Detect which cell encompasses the target text, then output its [x, y] center coordinate. 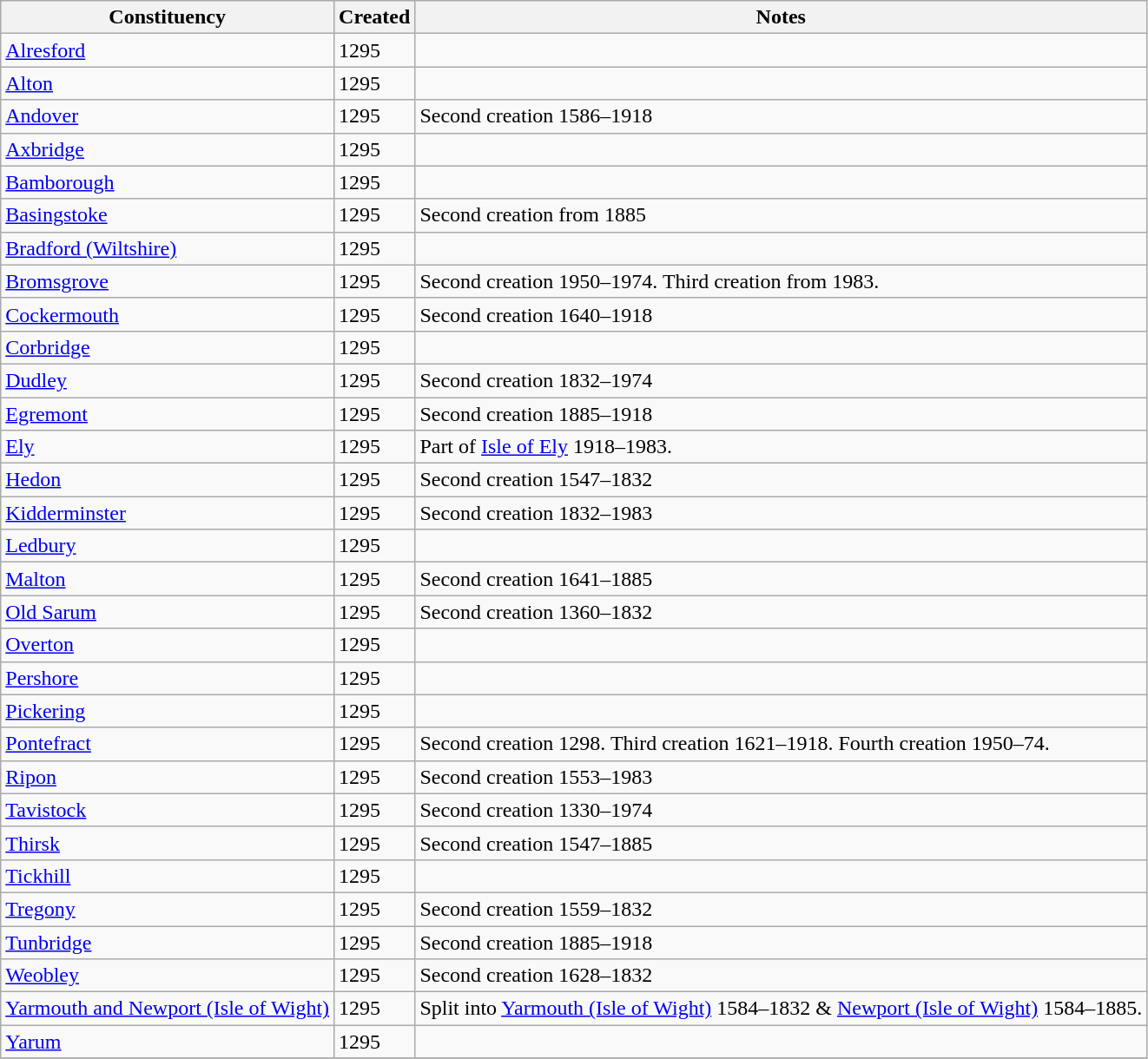
Malton [168, 579]
Kidderminster [168, 513]
Alton [168, 83]
Tregony [168, 909]
Dudley [168, 380]
Egremont [168, 414]
Bromsgrove [168, 281]
Weobley [168, 976]
Ledbury [168, 546]
Pickering [168, 711]
Second creation 1628–1832 [782, 976]
Second creation 1553–1983 [782, 777]
Created [375, 17]
Part of Isle of Ely 1918–1983. [782, 447]
Pontefract [168, 744]
Second creation 1832–1974 [782, 380]
Thirsk [168, 843]
Overton [168, 645]
Second creation 1360–1832 [782, 612]
Second creation 1586–1918 [782, 116]
Second creation 1559–1832 [782, 909]
Yarmouth and Newport (Isle of Wight) [168, 1009]
Split into Yarmouth (Isle of Wight) 1584–1832 & Newport (Isle of Wight) 1584–1885. [782, 1009]
Pershore [168, 678]
Ripon [168, 777]
Notes [782, 17]
Second creation 1640–1918 [782, 314]
Cockermouth [168, 314]
Bamborough [168, 182]
Second creation 1832–1983 [782, 513]
Second creation from 1885 [782, 215]
Alresford [168, 50]
Ely [168, 447]
Basingstoke [168, 215]
Second creation 1547–1885 [782, 843]
Yarum [168, 1042]
Second creation 1950–1974. Third creation from 1983. [782, 281]
Hedon [168, 480]
Tunbridge [168, 942]
Second creation 1547–1832 [782, 480]
Second creation 1330–1974 [782, 810]
Second creation 1298. Third creation 1621–1918. Fourth creation 1950–74. [782, 744]
Andover [168, 116]
Corbridge [168, 347]
Axbridge [168, 149]
Tickhill [168, 876]
Bradford (Wiltshire) [168, 248]
Tavistock [168, 810]
Constituency [168, 17]
Old Sarum [168, 612]
Second creation 1641–1885 [782, 579]
